Capture the cell that displays the provided text and extract its (x, y) central coordinate. 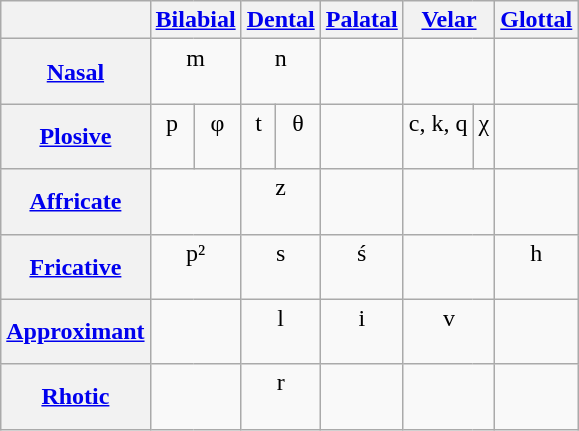
Affricate (76, 202)
s (280, 266)
φ (218, 136)
Fricative (76, 266)
Palatal (362, 20)
χ (484, 136)
h (536, 266)
c, k, q (438, 136)
Plosive (76, 136)
Bilabial (196, 20)
n (280, 72)
p² (196, 266)
v (448, 332)
m (196, 72)
z (280, 202)
i (362, 332)
l (280, 332)
Rhotic (76, 396)
Velar (448, 20)
ś (362, 266)
θ (298, 136)
t (258, 136)
r (280, 396)
p (172, 136)
Glottal (536, 20)
Dental (280, 20)
Approximant (76, 332)
Nasal (76, 72)
